Search for the cell housing the specified text and yield its (X, Y) center coordinate. 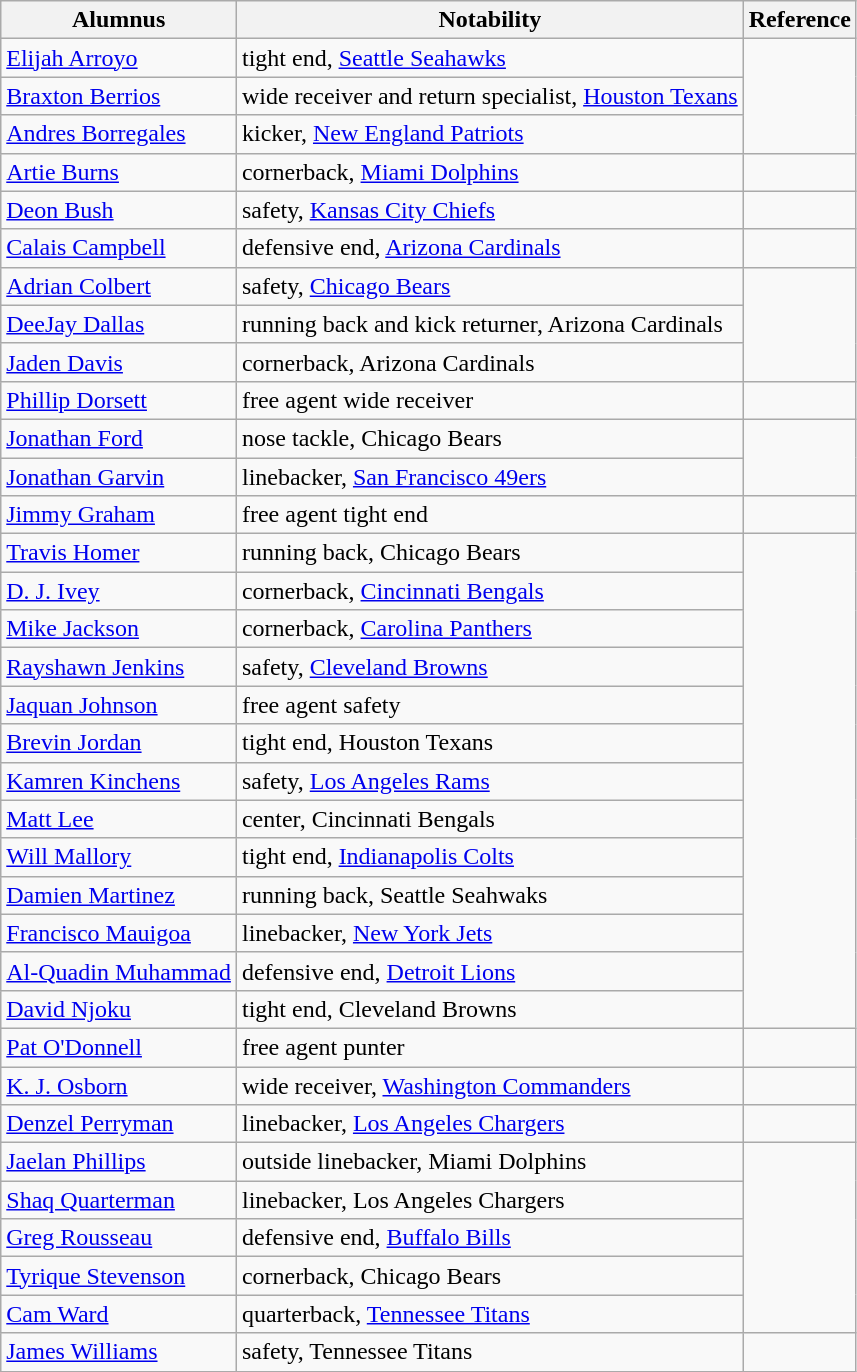
Alumnus (119, 20)
wide receiver, Washington Commanders (490, 1085)
free agent wide receiver (490, 400)
Brevin Jordan (119, 743)
Tyrique Stevenson (119, 1276)
Jaden Davis (119, 362)
cornerback, Miami Dolphins (490, 172)
running back, Chicago Bears (490, 553)
James Williams (119, 1352)
Notability (490, 20)
Jaquan Johnson (119, 705)
Jaelan Phillips (119, 1162)
Kamren Kinchens (119, 781)
Mike Jackson (119, 629)
Travis Homer (119, 553)
Jonathan Garvin (119, 477)
quarterback, Tennessee Titans (490, 1314)
Francisco Mauigoa (119, 933)
tight end, Seattle Seahawks (490, 58)
Phillip Dorsett (119, 400)
nose tackle, Chicago Bears (490, 438)
linebacker, San Francisco 49ers (490, 477)
cornerback, Chicago Bears (490, 1276)
Artie Burns (119, 172)
outside linebacker, Miami Dolphins (490, 1162)
safety, Chicago Bears (490, 286)
safety, Cleveland Browns (490, 667)
Andres Borregales (119, 134)
K. J. Osborn (119, 1085)
free agent tight end (490, 515)
David Njoku (119, 1009)
Will Mallory (119, 857)
Greg Rousseau (119, 1238)
cornerback, Cincinnati Bengals (490, 591)
safety, Tennessee Titans (490, 1352)
free agent punter (490, 1047)
safety, Kansas City Chiefs (490, 210)
Matt Lee (119, 819)
Elijah Arroyo (119, 58)
Cam Ward (119, 1314)
running back and kick returner, Arizona Cardinals (490, 324)
cornerback, Carolina Panthers (490, 629)
Braxton Berrios (119, 96)
defensive end, Detroit Lions (490, 971)
free agent safety (490, 705)
tight end, Indianapolis Colts (490, 857)
Jimmy Graham (119, 515)
defensive end, Arizona Cardinals (490, 248)
DeeJay Dallas (119, 324)
Pat O'Donnell (119, 1047)
tight end, Houston Texans (490, 743)
Damien Martinez (119, 895)
center, Cincinnati Bengals (490, 819)
Denzel Perryman (119, 1124)
D. J. Ivey (119, 591)
wide receiver and return specialist, Houston Texans (490, 96)
Deon Bush (119, 210)
cornerback, Arizona Cardinals (490, 362)
running back, Seattle Seahwaks (490, 895)
Al-Quadin Muhammad (119, 971)
defensive end, Buffalo Bills (490, 1238)
Rayshawn Jenkins (119, 667)
tight end, Cleveland Browns (490, 1009)
Reference (800, 20)
Jonathan Ford (119, 438)
Shaq Quarterman (119, 1200)
kicker, New England Patriots (490, 134)
safety, Los Angeles Rams (490, 781)
Adrian Colbert (119, 286)
linebacker, New York Jets (490, 933)
Calais Campbell (119, 248)
